Detect which cell encompasses the target text, then output its (X, Y) center coordinate. 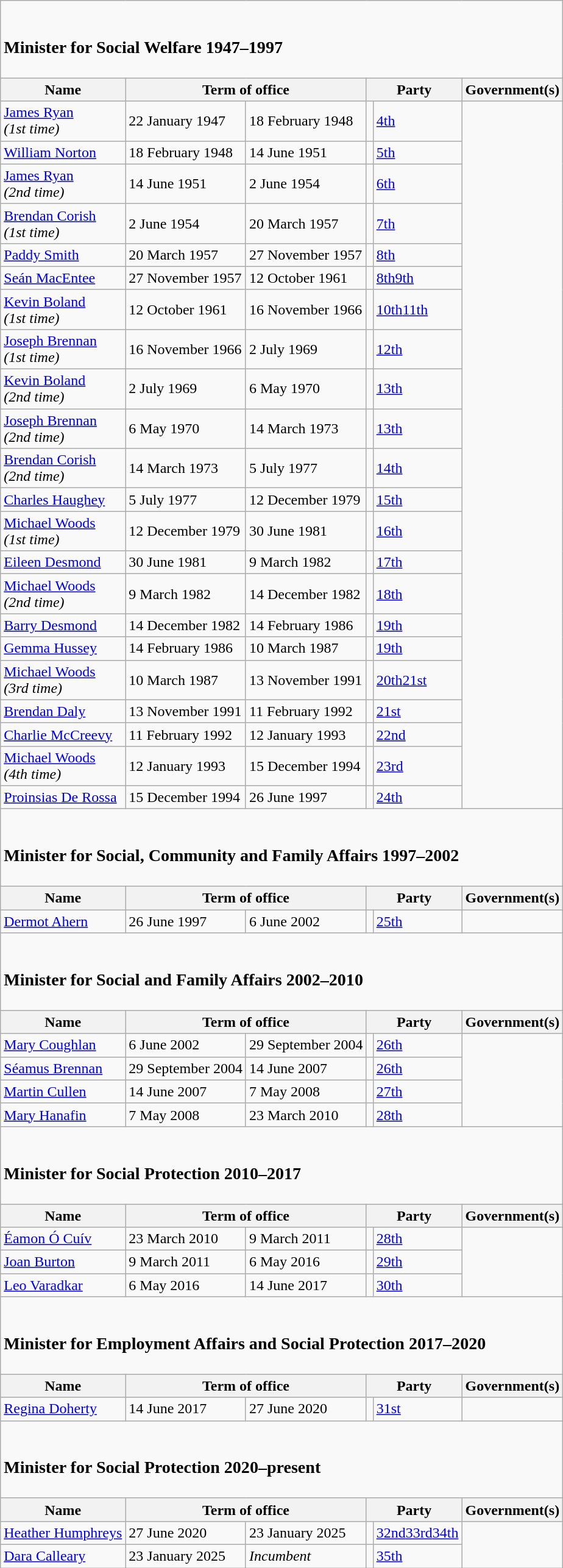
Dara Calleary (63, 1556)
Martin Cullen (63, 1091)
Brendan Daly (63, 711)
Michael Woods(1st time) (63, 531)
Mary Hanafin (63, 1115)
Minister for Social and Family Affairs 2002–2010 (281, 971)
Minister for Social Protection 2010–2017 (281, 1165)
Eileen Desmond (63, 562)
Heather Humphreys (63, 1533)
Seán MacEntee (63, 278)
Regina Doherty (63, 1409)
17th (417, 562)
18th (417, 594)
Séamus Brennan (63, 1068)
Michael Woods(2nd time) (63, 594)
35th (417, 1556)
27th (417, 1091)
21st (417, 711)
Mary Coughlan (63, 1045)
31st (417, 1409)
Paddy Smith (63, 255)
William Norton (63, 152)
20th21st (417, 680)
6th (417, 184)
Michael Woods(3rd time) (63, 680)
Éamon Ó Cuív (63, 1239)
Joan Burton (63, 1262)
James Ryan(2nd time) (63, 184)
10th11th (417, 310)
Kevin Boland(1st time) (63, 310)
Charles Haughey (63, 500)
14th (417, 468)
Minister for Employment Affairs and Social Protection 2017–2020 (281, 1336)
12th (417, 349)
4th (417, 121)
Minister for Social, Community and Family Affairs 1997–2002 (281, 847)
15th (417, 500)
23rd (417, 765)
8th9th (417, 278)
Kevin Boland(2nd time) (63, 389)
Leo Varadkar (63, 1285)
Brendan Corish(2nd time) (63, 468)
Brendan Corish(1st time) (63, 223)
5th (417, 152)
16th (417, 531)
Charlie McCreevy (63, 734)
Barry Desmond (63, 625)
Gemma Hussey (63, 648)
22nd (417, 734)
Minister for Social Welfare 1947–1997 (281, 39)
8th (417, 255)
Joseph Brennan(2nd time) (63, 429)
Proinsias De Rossa (63, 797)
25th (417, 921)
James Ryan(1st time) (63, 121)
Joseph Brennan(1st time) (63, 349)
Incumbent (306, 1556)
Dermot Ahern (63, 921)
30th (417, 1285)
32nd33rd34th (417, 1533)
Minister for Social Protection 2020–present (281, 1459)
Michael Woods(4th time) (63, 765)
24th (417, 797)
22 January 1947 (186, 121)
29th (417, 1262)
7th (417, 223)
